Return the (X, Y) coordinate for the center point of the cell that contains the specified text.  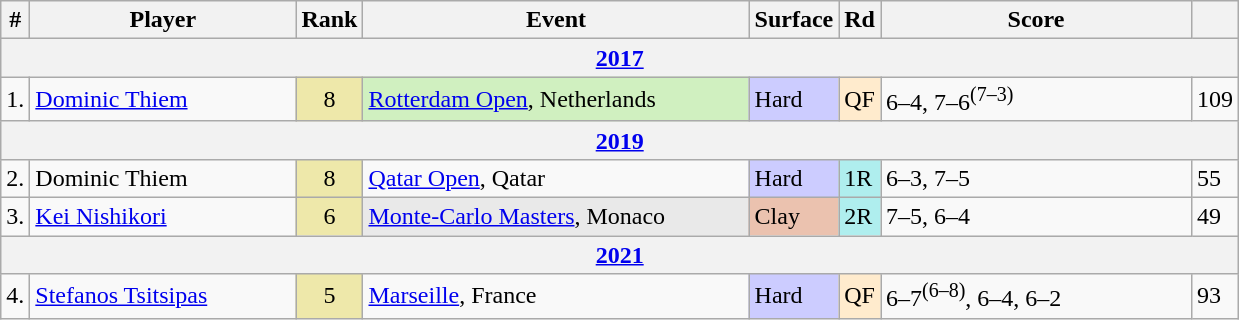
Monte-Carlo Masters, Monaco (556, 217)
Rotterdam Open, Netherlands (556, 100)
Rd (860, 20)
Event (556, 20)
2021 (620, 255)
Qatar Open, Qatar (556, 178)
Player (163, 20)
2019 (620, 140)
1R (860, 178)
6–3, 7–5 (1036, 178)
1. (16, 100)
4. (16, 296)
# (16, 20)
55 (1216, 178)
2017 (620, 58)
Marseille, France (556, 296)
Rank (330, 20)
7–5, 6–4 (1036, 217)
2. (16, 178)
Clay (794, 217)
49 (1216, 217)
Surface (794, 20)
6 (330, 217)
3. (16, 217)
Kei Nishikori (163, 217)
109 (1216, 100)
93 (1216, 296)
6–7(6–8), 6–4, 6–2 (1036, 296)
2R (860, 217)
Score (1036, 20)
Stefanos Tsitsipas (163, 296)
5 (330, 296)
6–4, 7–6(7–3) (1036, 100)
